Detect which cell encompasses the target text, then output its (X, Y) center coordinate. 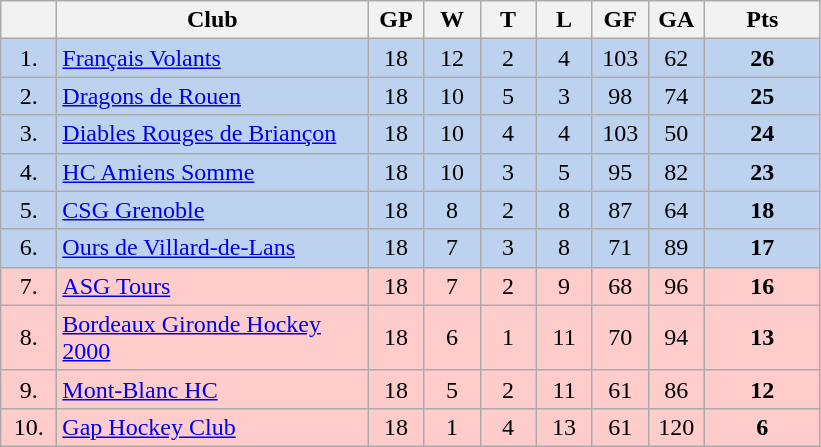
2. (29, 96)
HC Amiens Somme (212, 172)
120 (676, 427)
95 (620, 172)
Gap Hockey Club (212, 427)
71 (620, 248)
L (564, 20)
82 (676, 172)
16 (762, 286)
Bordeaux Gironde Hockey 2000 (212, 338)
4. (29, 172)
86 (676, 389)
7. (29, 286)
3. (29, 134)
50 (676, 134)
Club (212, 20)
87 (620, 210)
W (452, 20)
ASG Tours (212, 286)
9 (564, 286)
68 (620, 286)
96 (676, 286)
62 (676, 58)
9. (29, 389)
1. (29, 58)
5. (29, 210)
Pts (762, 20)
Dragons de Rouen (212, 96)
26 (762, 58)
GF (620, 20)
8. (29, 338)
64 (676, 210)
70 (620, 338)
17 (762, 248)
10. (29, 427)
94 (676, 338)
24 (762, 134)
98 (620, 96)
74 (676, 96)
Français Volants (212, 58)
Diables Rouges de Briançon (212, 134)
25 (762, 96)
Ours de Villard-de-Lans (212, 248)
GA (676, 20)
89 (676, 248)
CSG Grenoble (212, 210)
T (508, 20)
23 (762, 172)
Mont-Blanc HC (212, 389)
GP (396, 20)
6. (29, 248)
